Determine the (x, y) coordinate at the center of the cell enclosing the given text.  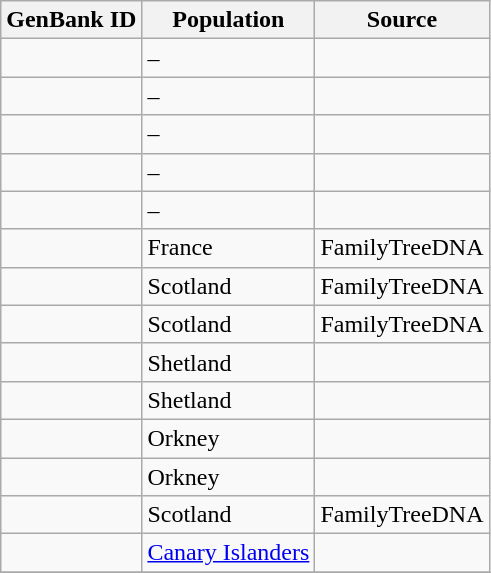
France (228, 248)
Canary Islanders (228, 553)
Source (402, 20)
GenBank ID (72, 20)
Population (228, 20)
